Capture the cell that displays the provided text and extract its [X, Y] central coordinate. 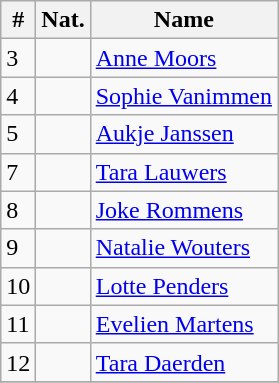
Anne Moors [184, 58]
3 [18, 58]
Sophie Vanimmen [184, 96]
Name [184, 20]
7 [18, 172]
Tara Daerden [184, 362]
Natalie Wouters [184, 248]
5 [18, 134]
11 [18, 324]
Nat. [63, 20]
Joke Rommens [184, 210]
# [18, 20]
Tara Lauwers [184, 172]
10 [18, 286]
Lotte Penders [184, 286]
12 [18, 362]
8 [18, 210]
4 [18, 96]
Aukje Janssen [184, 134]
9 [18, 248]
Evelien Martens [184, 324]
